From the cell containing the given text, extract its center point as (X, Y) coordinate. 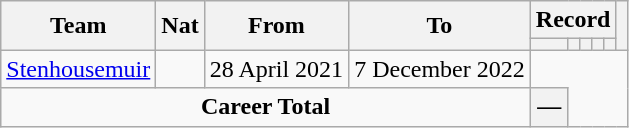
To (440, 26)
7 December 2022 (440, 69)
Career Total (266, 107)
Team (78, 26)
Nat (180, 26)
28 April 2021 (276, 69)
Record (573, 20)
From (276, 26)
— (549, 107)
Stenhousemuir (78, 69)
